Extract the (X, Y) coordinate from the center of the cell holding the provided text.  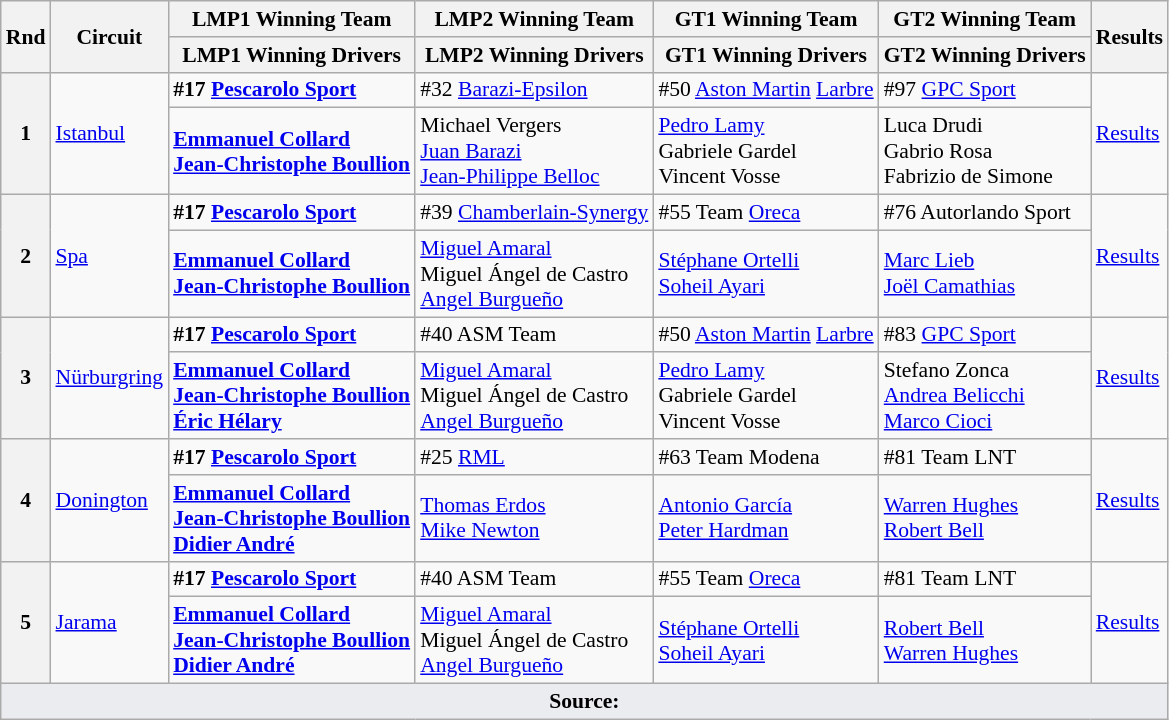
Circuit (109, 36)
2 (26, 256)
Luca Drudi Gabrio Rosa Fabrizio de Simone (985, 152)
GT1 Winning Drivers (766, 55)
Spa (109, 256)
LMP2 Winning Team (534, 19)
Istanbul (109, 133)
#25 RML (534, 457)
GT2 Winning Drivers (985, 55)
Donington (109, 500)
#97 GPC Sport (985, 90)
Marc Lieb Joël Camathias (985, 274)
Thomas Erdos Mike Newton (534, 518)
Warren Hughes Robert Bell (985, 518)
#76 Autorlando Sport (985, 213)
#83 GPC Sport (985, 335)
GT1 Winning Team (766, 19)
Robert Bell Warren Hughes (985, 640)
Rnd (26, 36)
3 (26, 378)
#63 Team Modena (766, 457)
1 (26, 133)
Nürburgring (109, 378)
Stefano Zonca Andrea Belicchi Marco Cioci (985, 396)
Michael Vergers Juan Barazi Jean-Philippe Belloc (534, 152)
LMP2 Winning Drivers (534, 55)
4 (26, 500)
5 (26, 622)
Antonio García Peter Hardman (766, 518)
LMP1 Winning Team (292, 19)
#32 Barazi-Epsilon (534, 90)
#39 Chamberlain-Synergy (534, 213)
Source: (584, 702)
LMP1 Winning Drivers (292, 55)
Emmanuel Collard Jean-Christophe Boullion Éric Hélary (292, 396)
Jarama (109, 622)
GT2 Winning Team (985, 19)
